Return the [x, y] coordinate for the center point of the cell that contains the specified text.  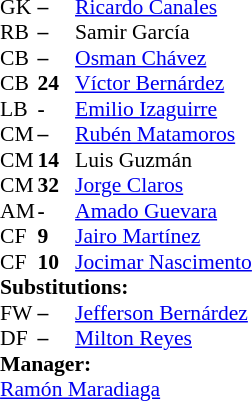
Jocimar Nascimento [164, 262]
Jairo Martínez [164, 237]
Amado Guevara [164, 211]
Milton Reyes [164, 339]
Víctor Bernárdez [164, 83]
Samir García [164, 33]
AM [19, 211]
32 [57, 185]
24 [57, 83]
FW [19, 313]
10 [57, 262]
Luis Guzmán [164, 160]
Osman Chávez [164, 58]
Jefferson Bernárdez [164, 313]
9 [57, 237]
14 [57, 160]
Manager: [126, 364]
Emilio Izaguirre [164, 109]
LB [19, 109]
Jorge Claros [164, 185]
Rubén Matamoros [164, 135]
DF [19, 339]
RB [19, 33]
Substitutions: [126, 287]
